Output the [X, Y] coordinate of the center of the cell containing the given text.  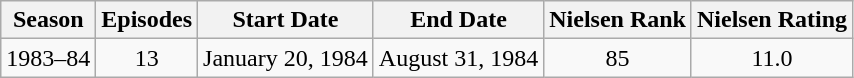
January 20, 1984 [286, 58]
Season [48, 20]
August 31, 1984 [458, 58]
Episodes [147, 20]
11.0 [772, 58]
Start Date [286, 20]
13 [147, 58]
1983–84 [48, 58]
End Date [458, 20]
Nielsen Rank [618, 20]
85 [618, 58]
Nielsen Rating [772, 20]
